Return (X, Y) of the center of cell containing provided text 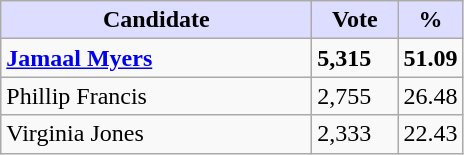
% (430, 20)
Vote (355, 20)
5,315 (355, 58)
26.48 (430, 96)
22.43 (430, 134)
Phillip Francis (156, 96)
2,333 (355, 134)
2,755 (355, 96)
Virginia Jones (156, 134)
Candidate (156, 20)
51.09 (430, 58)
Jamaal Myers (156, 58)
